Find where the given text appears and provide that cell's center as (X, Y) coordinate. 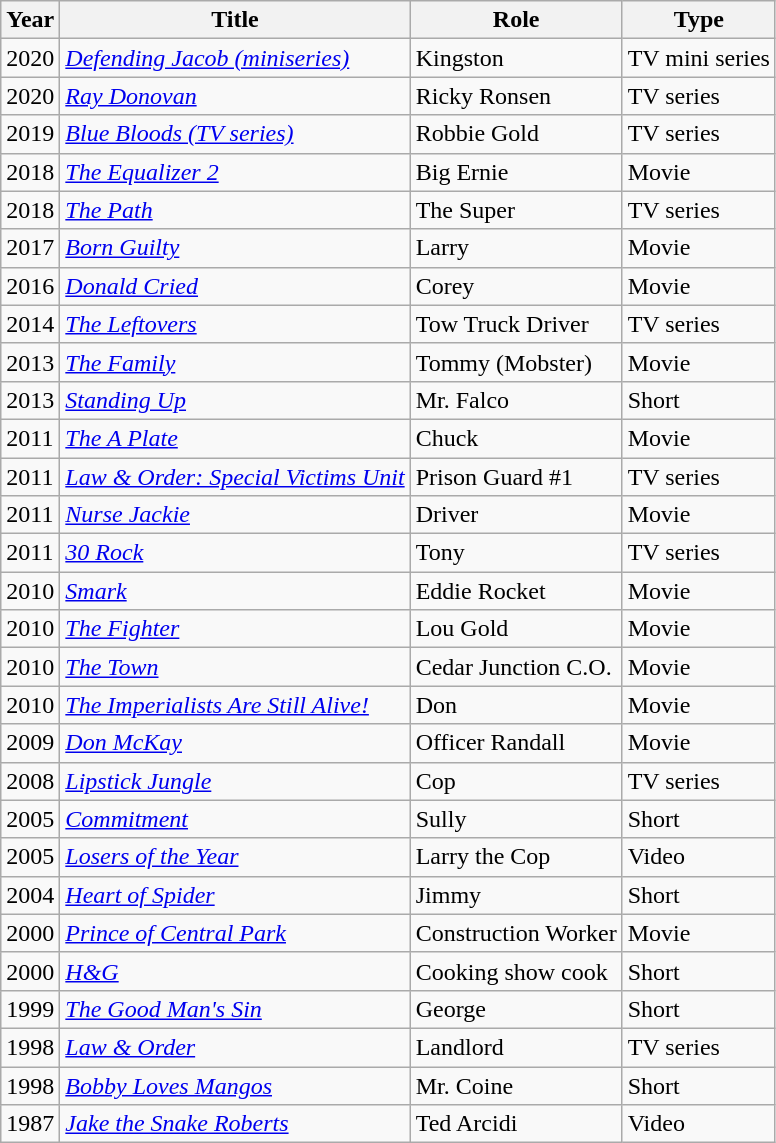
The A Plate (235, 438)
Kingston (516, 58)
Mr. Coine (516, 1085)
TV mini series (698, 58)
Chuck (516, 438)
The Imperialists Are Still Alive! (235, 705)
Type (698, 20)
30 Rock (235, 553)
Donald Cried (235, 286)
1987 (30, 1124)
2004 (30, 895)
Tow Truck Driver (516, 324)
Law & Order (235, 1047)
Born Guilty (235, 248)
Larry the Cop (516, 857)
Officer Randall (516, 743)
Sully (516, 819)
Year (30, 20)
Tony (516, 553)
Jake the Snake Roberts (235, 1124)
Don McKay (235, 743)
2019 (30, 134)
Larry (516, 248)
Landlord (516, 1047)
H&G (235, 971)
Defending Jacob (miniseries) (235, 58)
Losers of the Year (235, 857)
1999 (30, 1009)
Cop (516, 781)
Blue Bloods (TV series) (235, 134)
Prince of Central Park (235, 933)
Nurse Jackie (235, 515)
Prison Guard #1 (516, 477)
Driver (516, 515)
Construction Worker (516, 933)
Robbie Gold (516, 134)
Tommy (Mobster) (516, 362)
Cedar Junction C.O. (516, 667)
The Super (516, 210)
Commitment (235, 819)
2014 (30, 324)
Ricky Ronsen (516, 96)
Law & Order: Special Victims Unit (235, 477)
The Family (235, 362)
The Equalizer 2 (235, 172)
Jimmy (516, 895)
Big Ernie (516, 172)
Title (235, 20)
2009 (30, 743)
Corey (516, 286)
The Fighter (235, 629)
Ray Donovan (235, 96)
The Leftovers (235, 324)
Heart of Spider (235, 895)
Role (516, 20)
Bobby Loves Mangos (235, 1085)
2016 (30, 286)
Ted Arcidi (516, 1124)
Don (516, 705)
Cooking show cook (516, 971)
Standing Up (235, 400)
George (516, 1009)
Lipstick Jungle (235, 781)
2008 (30, 781)
The Path (235, 210)
Lou Gold (516, 629)
Eddie Rocket (516, 591)
Smark (235, 591)
The Town (235, 667)
The Good Man's Sin (235, 1009)
2017 (30, 248)
Mr. Falco (516, 400)
